For the text-containing cell, return its midpoint in [x, y] coordinate format. 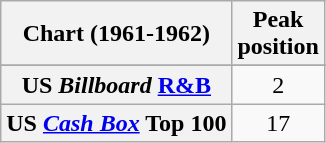
Peakposition [278, 34]
US Cash Box Top 100 [116, 123]
US Billboard R&B [116, 85]
17 [278, 123]
Chart (1961-1962) [116, 34]
2 [278, 85]
